Identify which cell holds the provided text, then report its (X, Y) central coordinate. 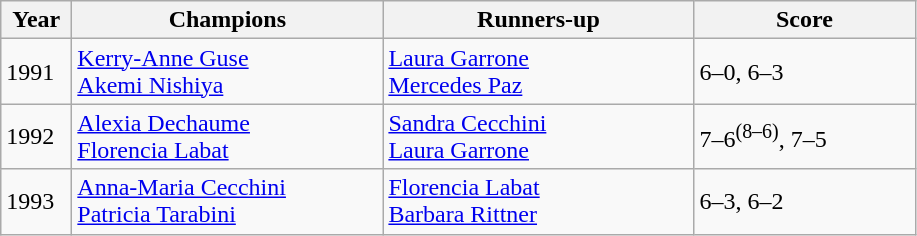
Score (804, 20)
Champions (228, 20)
6–0, 6–3 (804, 72)
1992 (36, 136)
7–6(8–6), 7–5 (804, 136)
Anna-Maria Cecchini Patricia Tarabini (228, 202)
Laura Garrone Mercedes Paz (538, 72)
Alexia Dechaume Florencia Labat (228, 136)
Sandra Cecchini Laura Garrone (538, 136)
1993 (36, 202)
6–3, 6–2 (804, 202)
Kerry-Anne Guse Akemi Nishiya (228, 72)
1991 (36, 72)
Year (36, 20)
Runners-up (538, 20)
Florencia Labat Barbara Rittner (538, 202)
